Locate the cell with the specified text and output its [X, Y] center coordinate. 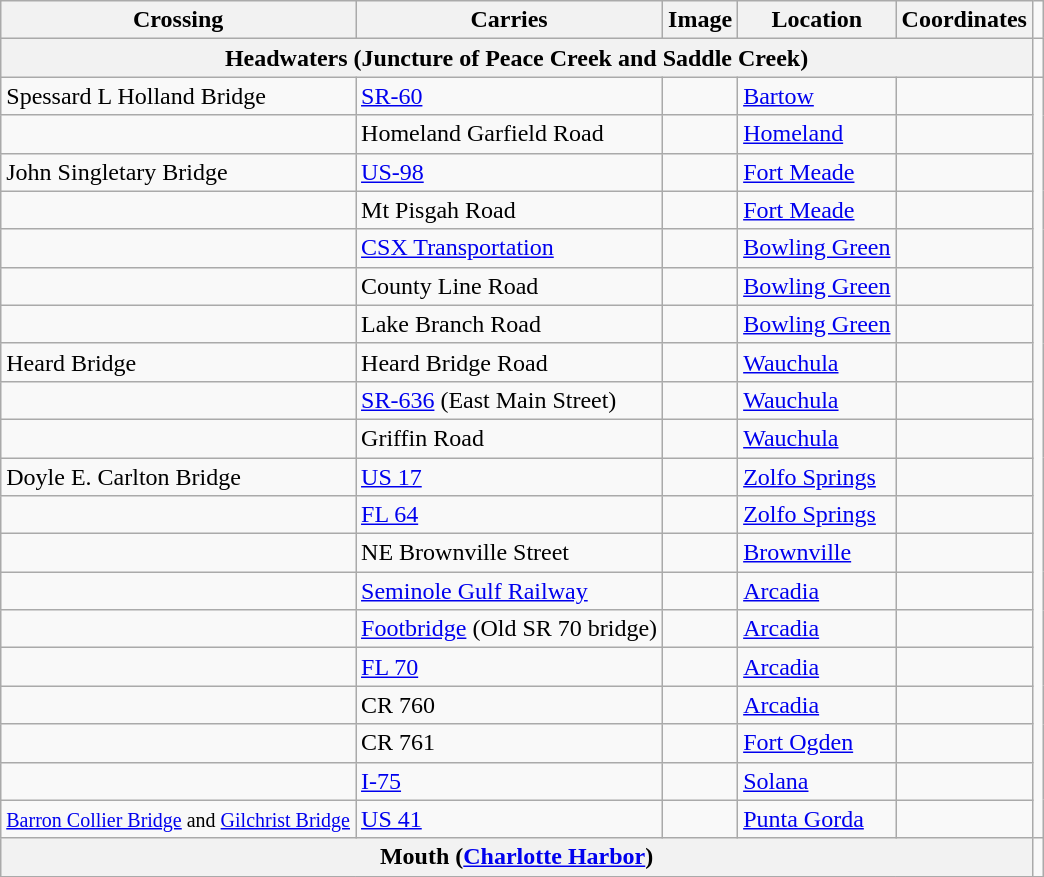
Homeland Garfield Road [510, 134]
Headwaters (Juncture of Peace Creek and Saddle Creek) [517, 58]
Mouth (Charlotte Harbor) [517, 857]
Homeland [817, 134]
CR 761 [510, 743]
Seminole Gulf Railway [510, 591]
Crossing [178, 20]
SR-636 (East Main Street) [510, 400]
FL 64 [510, 515]
Fort Ogden [817, 743]
Mt Pisgah Road [510, 210]
NE Brownville Street [510, 553]
Solana [817, 781]
John Singletary Bridge [178, 172]
US 17 [510, 477]
FL 70 [510, 667]
Heard Bridge Road [510, 362]
Carries [510, 20]
Punta Gorda [817, 819]
Heard Bridge [178, 362]
CSX Transportation [510, 248]
Barron Collier Bridge and Gilchrist Bridge [178, 819]
SR-60 [510, 96]
Location [817, 20]
Brownville [817, 553]
Coordinates [964, 20]
US 41 [510, 819]
Lake Branch Road [510, 324]
Griffin Road [510, 438]
Image [700, 20]
County Line Road [510, 286]
US-98 [510, 172]
I-75 [510, 781]
Bartow [817, 96]
Doyle E. Carlton Bridge [178, 477]
Spessard L Holland Bridge [178, 96]
CR 760 [510, 705]
Footbridge (Old SR 70 bridge) [510, 629]
